Provide the [x, y] coordinate of the cell's center where the given text is located.  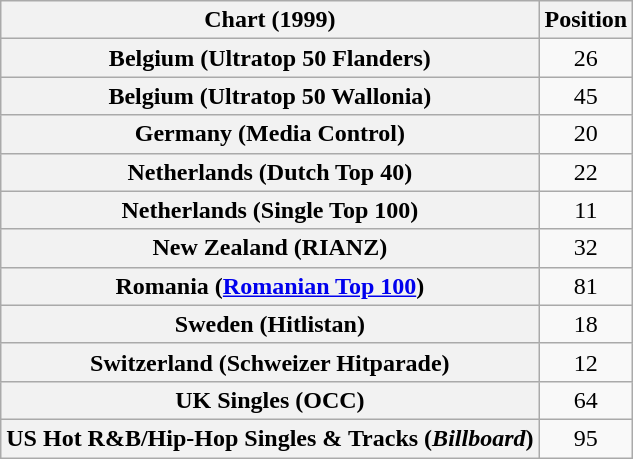
20 [586, 134]
Sweden (Hitlistan) [270, 324]
22 [586, 172]
Netherlands (Dutch Top 40) [270, 172]
Chart (1999) [270, 20]
45 [586, 96]
64 [586, 400]
95 [586, 438]
18 [586, 324]
Germany (Media Control) [270, 134]
81 [586, 286]
Romania (Romanian Top 100) [270, 286]
11 [586, 210]
Belgium (Ultratop 50 Flanders) [270, 58]
US Hot R&B/Hip-Hop Singles & Tracks (Billboard) [270, 438]
Netherlands (Single Top 100) [270, 210]
26 [586, 58]
Position [586, 20]
New Zealand (RIANZ) [270, 248]
Switzerland (Schweizer Hitparade) [270, 362]
Belgium (Ultratop 50 Wallonia) [270, 96]
32 [586, 248]
UK Singles (OCC) [270, 400]
12 [586, 362]
